Extract the (x, y) coordinate from the center of the cell holding the provided text.  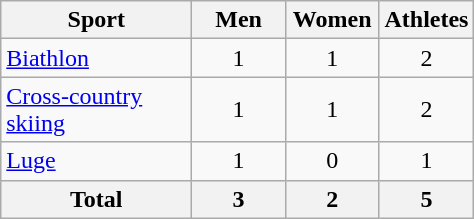
Cross-country skiing (96, 110)
Sport (96, 20)
0 (332, 161)
Women (332, 20)
5 (426, 199)
Biathlon (96, 58)
Total (96, 199)
3 (239, 199)
Men (239, 20)
Athletes (426, 20)
Luge (96, 161)
